Scan for the cell matching the given text and deliver its [x, y] coordinate at center. 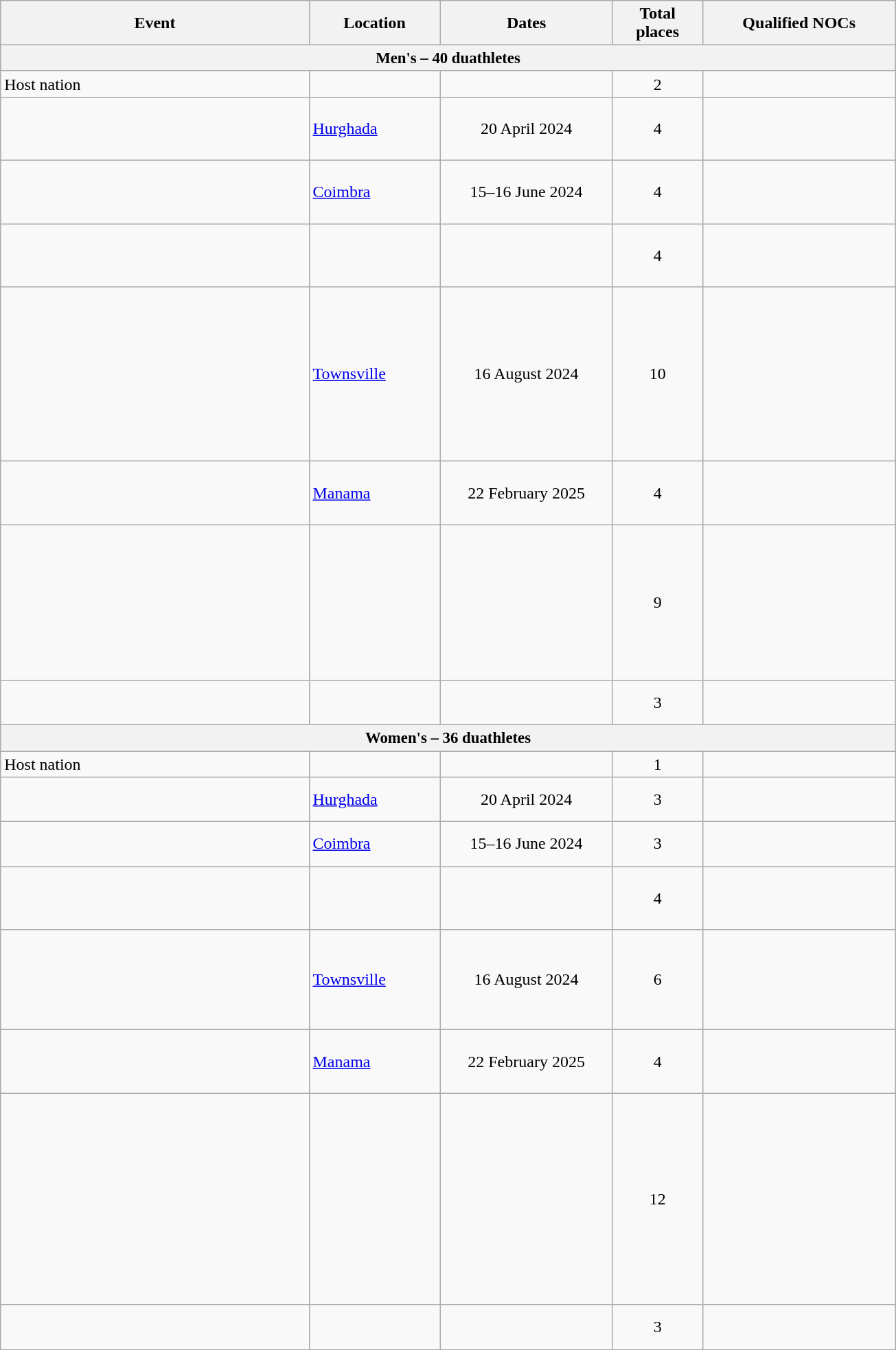
Qualified NOCs [799, 23]
Dates [526, 23]
12 [658, 1199]
6 [658, 980]
9 [658, 603]
Location [375, 23]
1 [658, 764]
Total places [658, 23]
Men's – 40 duathletes [448, 58]
10 [658, 374]
Event [155, 23]
Women's – 36 duathletes [448, 738]
2 [658, 84]
